Pinpoint the cell where the given text exists, returning its [x, y] midpoint coordinate. 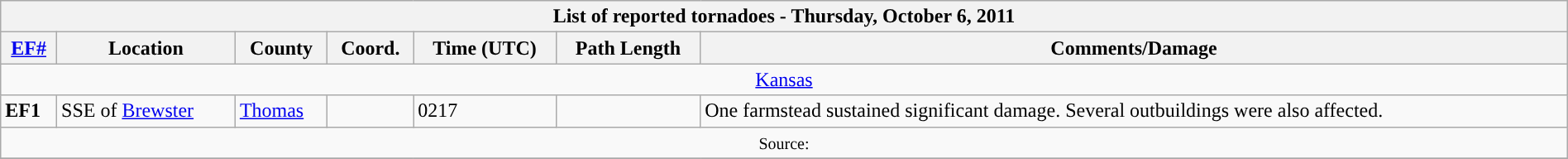
EF1 [29, 111]
Path Length [629, 48]
EF# [29, 48]
Thomas [281, 111]
One farmstead sustained significant damage. Several outbuildings were also affected. [1134, 111]
SSE of Brewster [146, 111]
Time (UTC) [485, 48]
Comments/Damage [1134, 48]
Coord. [370, 48]
County [281, 48]
0217 [485, 111]
List of reported tornadoes - Thursday, October 6, 2011 [784, 17]
Location [146, 48]
Kansas [784, 79]
Source: [784, 142]
